From the cell containing the given text, extract its center point as (X, Y) coordinate. 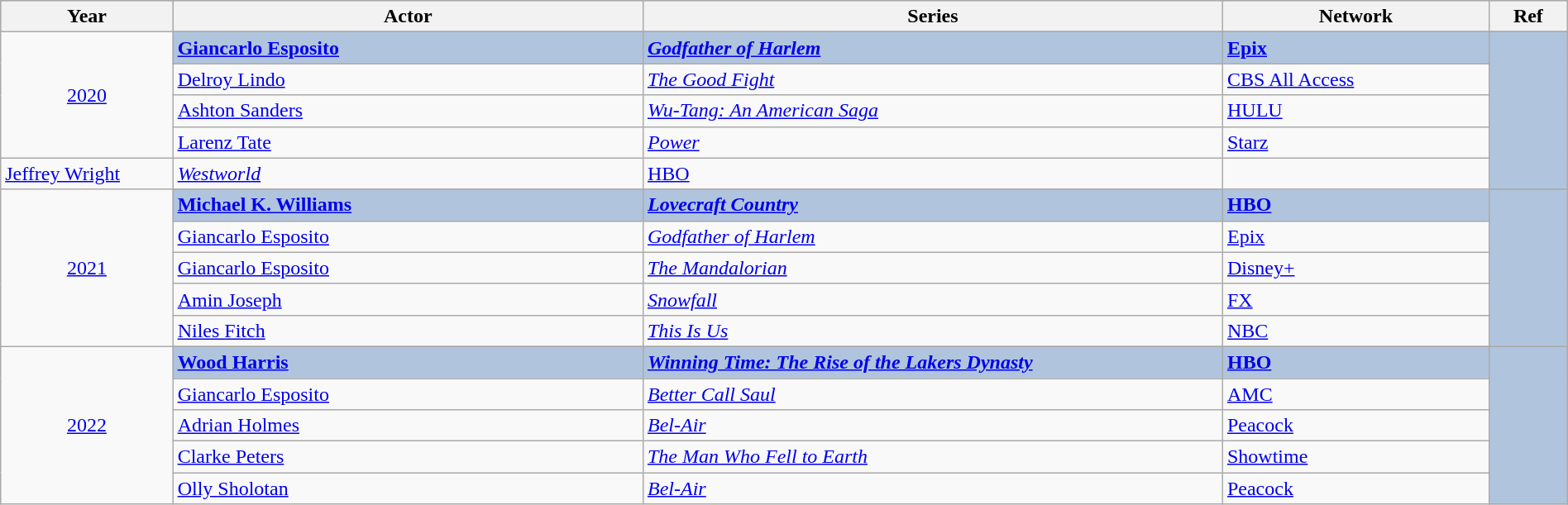
Wood Harris (408, 362)
Better Call Saul (933, 394)
Actor (408, 17)
AMC (1355, 394)
HULU (1355, 111)
Wu-Tang: An American Saga (933, 111)
Michael K. Williams (408, 205)
Westworld (408, 174)
Starz (1355, 142)
Clarke Peters (408, 457)
2021 (87, 268)
Showtime (1355, 457)
The Man Who Fell to Earth (933, 457)
Winning Time: The Rise of the Lakers Dynasty (933, 362)
The Good Fight (933, 79)
Lovecraft Country (933, 205)
NBC (1355, 331)
Disney+ (1355, 268)
Olly Sholotan (408, 488)
Network (1355, 17)
Larenz Tate (408, 142)
Snowfall (933, 299)
Power (933, 142)
Jeffrey Wright (87, 174)
Amin Joseph (408, 299)
CBS All Access (1355, 79)
2020 (87, 95)
Year (87, 17)
Ref (1528, 17)
Series (933, 17)
Niles Fitch (408, 331)
FX (1355, 299)
This Is Us (933, 331)
Ashton Sanders (408, 111)
2022 (87, 425)
Adrian Holmes (408, 426)
Delroy Lindo (408, 79)
The Mandalorian (933, 268)
